Extract the [X, Y] coordinate from the center of the cell holding the provided text.  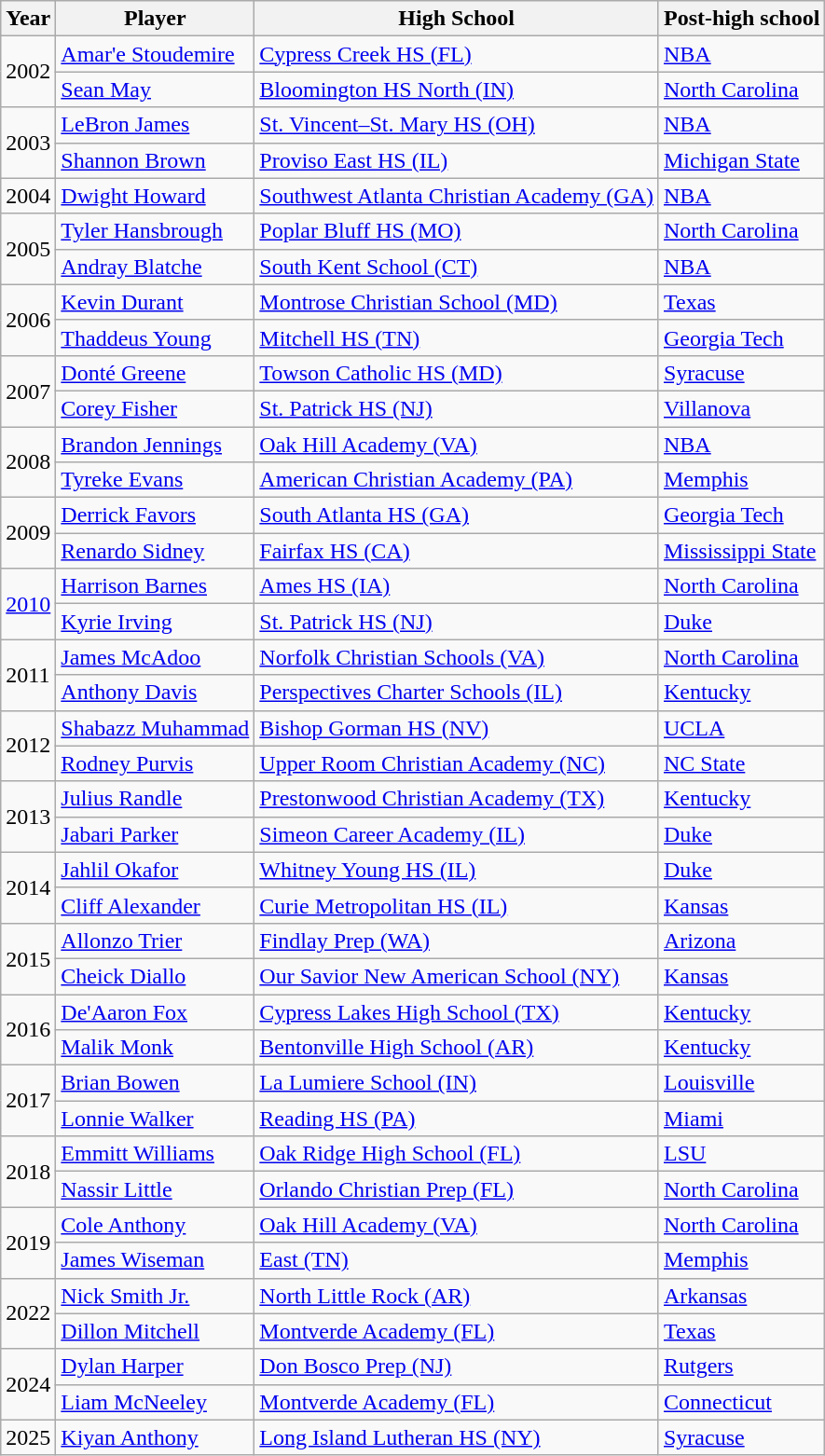
2019 [28, 1243]
Long Island Lutheran HS (NY) [457, 1437]
2009 [28, 533]
Liam McNeeley [155, 1402]
Rutgers [741, 1367]
Player [155, 19]
Reading HS (PA) [457, 1119]
North Little Rock (AR) [457, 1296]
Rodney Purvis [155, 763]
Dwight Howard [155, 196]
Allonzo Trier [155, 941]
2002 [28, 72]
Arizona [741, 941]
2016 [28, 1029]
Emmitt Williams [155, 1154]
2007 [28, 391]
Shannon Brown [155, 160]
2015 [28, 958]
Donté Greene [155, 373]
Cypress Creek HS (FL) [457, 54]
St. Vincent–St. Mary HS (OH) [457, 125]
James McAdoo [155, 657]
Cole Anthony [155, 1225]
Bloomington HS North (IN) [457, 89]
Proviso East HS (IL) [457, 160]
James Wiseman [155, 1260]
2004 [28, 196]
Andray Blatche [155, 267]
La Lumiere School (IN) [457, 1083]
Derrick Favors [155, 515]
Findlay Prep (WA) [457, 941]
Don Bosco Prep (NJ) [457, 1367]
Mitchell HS (TN) [457, 337]
Nick Smith Jr. [155, 1296]
Cheick Diallo [155, 976]
Thaddeus Young [155, 337]
Bentonville High School (AR) [457, 1048]
Malik Monk [155, 1048]
Harrison Barnes [155, 586]
Kevin Durant [155, 302]
Poplar Bluff HS (MO) [457, 231]
Kiyan Anthony [155, 1437]
Michigan State [741, 160]
Towson Catholic HS (MD) [457, 373]
Fairfax HS (CA) [457, 551]
2024 [28, 1384]
LeBron James [155, 125]
Shabazz Muhammad [155, 728]
Whitney Young HS (IL) [457, 870]
Lonnie Walker [155, 1119]
Cliff Alexander [155, 905]
2014 [28, 887]
Dylan Harper [155, 1367]
Arkansas [741, 1296]
2012 [28, 746]
Prestonwood Christian Academy (TX) [457, 799]
2003 [28, 143]
2018 [28, 1172]
Post-high school [741, 19]
Curie Metropolitan HS (IL) [457, 905]
Connecticut [741, 1402]
2010 [28, 604]
Renardo Sidney [155, 551]
2005 [28, 249]
Brandon Jennings [155, 445]
Tyler Hansbrough [155, 231]
High School [457, 19]
Montrose Christian School (MD) [457, 302]
Dillon Mitchell [155, 1331]
Our Savior New American School (NY) [457, 976]
Bishop Gorman HS (NV) [457, 728]
Simeon Career Academy (IL) [457, 834]
UCLA [741, 728]
Julius Randle [155, 799]
East (TN) [457, 1260]
Jabari Parker [155, 834]
Nassir Little [155, 1189]
Ames HS (IA) [457, 586]
LSU [741, 1154]
Louisville [741, 1083]
Mississippi State [741, 551]
2008 [28, 462]
2022 [28, 1313]
De'Aaron Fox [155, 1011]
South Kent School (CT) [457, 267]
Perspectives Charter Schools (IL) [457, 693]
Cypress Lakes High School (TX) [457, 1011]
Southwest Atlanta Christian Academy (GA) [457, 196]
Norfolk Christian Schools (VA) [457, 657]
Miami [741, 1119]
Corey Fisher [155, 408]
Orlando Christian Prep (FL) [457, 1189]
NC State [741, 763]
South Atlanta HS (GA) [457, 515]
Kyrie Irving [155, 622]
Tyreke Evans [155, 480]
2017 [28, 1101]
Villanova [741, 408]
Oak Ridge High School (FL) [457, 1154]
2025 [28, 1437]
Amar'e Stoudemire [155, 54]
Upper Room Christian Academy (NC) [457, 763]
Sean May [155, 89]
Jahlil Okafor [155, 870]
2006 [28, 320]
Anthony Davis [155, 693]
Year [28, 19]
Brian Bowen [155, 1083]
2013 [28, 817]
American Christian Academy (PA) [457, 480]
2011 [28, 675]
